Locate the cell with the specified text and output its (X, Y) center coordinate. 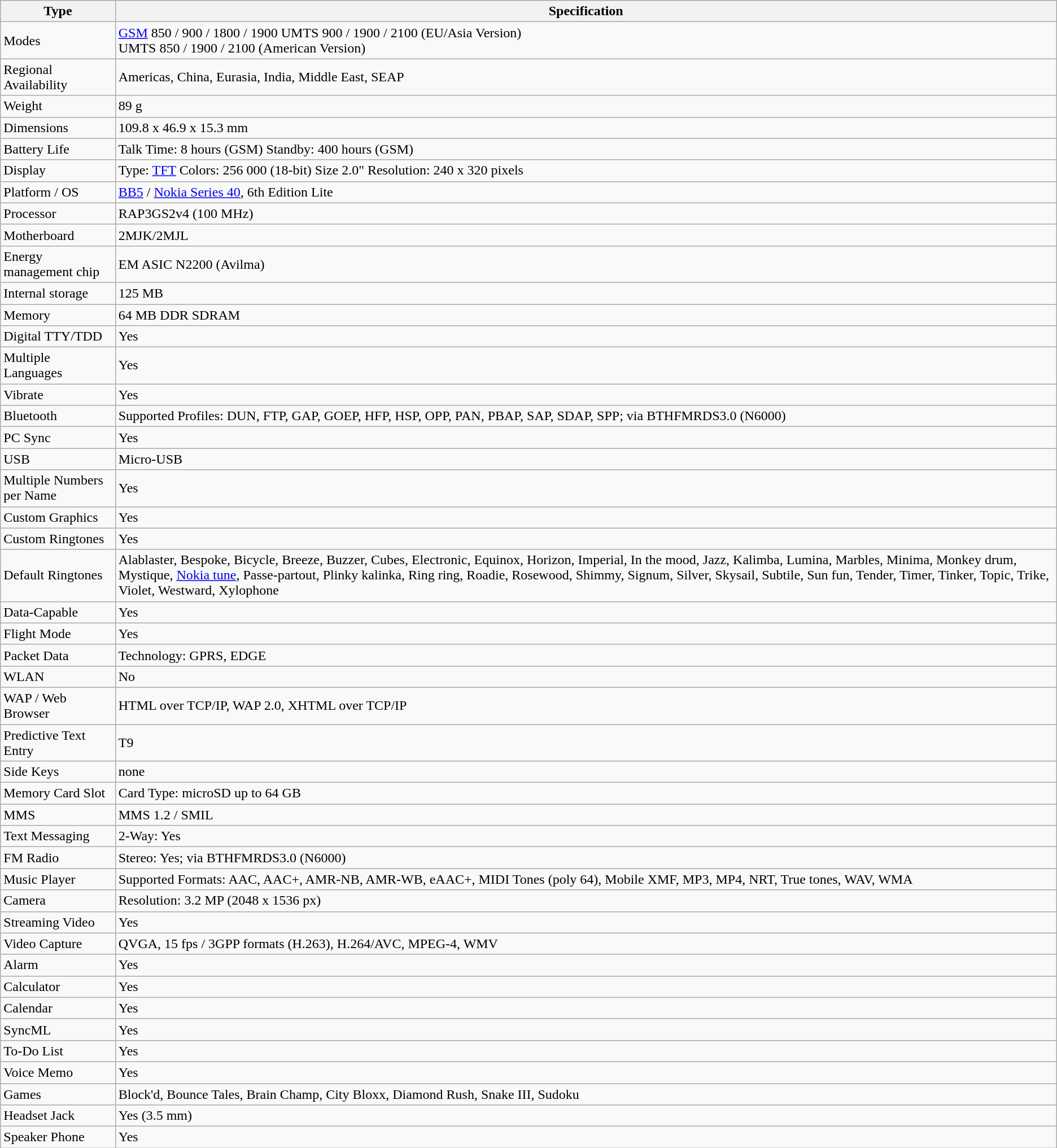
Regional Availability (58, 77)
Music Player (58, 879)
Voice Memo (58, 1072)
SyncML (58, 1029)
Processor (58, 213)
125 MB (586, 293)
Yes (3.5 mm) (586, 1116)
Custom Graphics (58, 517)
109.8 x 46.9 x 15.3 mm (586, 128)
Bluetooth (58, 416)
MMS 1.2 / SMIL (586, 815)
PC Sync (58, 438)
Calculator (58, 987)
Memory (58, 315)
Digital TTY/TDD (58, 337)
Multiple Numbers per Name (58, 488)
Internal storage (58, 293)
RAP3GS2v4 (100 MHz) (586, 213)
Battery Life (58, 149)
Flight Mode (58, 634)
64 MB DDR SDRAM (586, 315)
HTML over TCP/IP, WAP 2.0, XHTML over TCP/IP (586, 706)
Video Capture (58, 944)
Vibrate (58, 395)
Talk Time: 8 hours (GSM) Standby: 400 hours (GSM) (586, 149)
Display (58, 171)
Block'd, Bounce Tales, Brain Champ, City Bloxx, Diamond Rush, Snake III, Sudoku (586, 1094)
Text Messaging (58, 836)
Micro-USB (586, 459)
Stereo: Yes; via BTHFMRDS3.0 (N6000) (586, 858)
Data-Capable (58, 612)
Packet Data (58, 655)
T9 (586, 742)
Speaker Phone (58, 1137)
Memory Card Slot (58, 793)
Technology: GPRS, EDGE (586, 655)
QVGA, 15 fps / 3GPP formats (H.263), H.264/AVC, MPEG-4, WMV (586, 944)
Alarm (58, 965)
Games (58, 1094)
Headset Jack (58, 1116)
89 g (586, 106)
Weight (58, 106)
Supported Profiles: DUN, FTP, GAP, GOEP, HFP, HSP, OPP, PAN, PBAP, SAP, SDAP, SPP; via BTHFMRDS3.0 (N6000) (586, 416)
2MJK/2MJL (586, 235)
Resolution: 3.2 MP (2048 x 1536 px) (586, 901)
Multiple Languages (58, 366)
Modes (58, 41)
Default Ringtones (58, 575)
Type: TFT Colors: 256 000 (18-bit) Size 2.0" Resolution: 240 x 320 pixels (586, 171)
FM Radio (58, 858)
Camera (58, 901)
BB5 / Nokia Series 40, 6th Edition Lite (586, 192)
Side Keys (58, 772)
Platform / OS (58, 192)
Card Type: microSD up to 64 GB (586, 793)
GSM 850 / 900 / 1800 / 1900 UMTS 900 / 1900 / 2100 (EU/Asia Version)UMTS 850 / 1900 / 2100 (American Version) (586, 41)
none (586, 772)
Calendar (58, 1008)
Dimensions (58, 128)
Specification (586, 11)
Predictive Text Entry (58, 742)
USB (58, 459)
Motherboard (58, 235)
Energy management chip (58, 264)
Supported Formats: AAC, AAC+, AMR-NB, AMR-WB, eAAC+, MIDI Tones (poly 64), Mobile XMF, MP3, MP4, NRT, True tones, WAV, WMA (586, 879)
WLAN (58, 676)
WAP / Web Browser (58, 706)
Americas, China, Eurasia, India, Middle East, SEAP (586, 77)
Streaming Video (58, 922)
MMS (58, 815)
2-Way: Yes (586, 836)
To-Do List (58, 1051)
Type (58, 11)
No (586, 676)
EM ASIC N2200 (Avilma) (586, 264)
Custom Ringtones (58, 539)
